Return (x, y) of the center of cell containing provided text 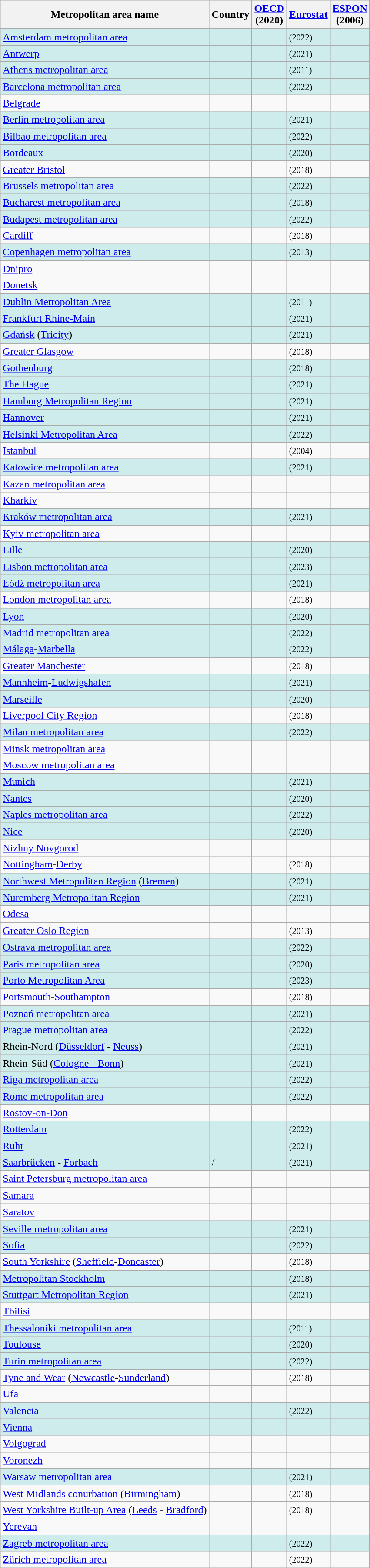
Naples metropolitan area (105, 815)
/ (230, 1162)
Turin metropolitan area (105, 1361)
Nuremberg Metropolitan Region (105, 897)
Belgrade (105, 103)
Donetsk (105, 285)
Athens metropolitan area (105, 70)
Warsaw metropolitan area (105, 1477)
Bilbao metropolitan area (105, 136)
Toulouse (105, 1344)
West Yorkshire Built-up Area (Leeds - Bradford) (105, 1510)
Lyon (105, 616)
Mannheim-Ludwigshafen (105, 682)
Madrid metropolitan area (105, 633)
Zürich metropolitan area (105, 1560)
Ufa (105, 1394)
Tbilisi (105, 1311)
Lisbon metropolitan area (105, 567)
Hamburg Metropolitan Region (105, 401)
Hannover (105, 417)
Rhein-Nord (Düsseldorf - Neuss) (105, 1047)
West Midlands conurbation (Birmingham) (105, 1493)
Greater Glasgow (105, 351)
Moscow metropolitan area (105, 765)
Rotterdam (105, 1129)
Odesa (105, 914)
Rostov-on-Don (105, 1113)
Gothenburg (105, 368)
Nottingham-Derby (105, 864)
Saint Petersburg metropolitan area (105, 1179)
Thessaloniki metropolitan area (105, 1328)
Greater Manchester (105, 666)
Riga metropolitan area (105, 1080)
Berlin metropolitan area (105, 120)
Sofia (105, 1245)
Greater Oslo Region (105, 931)
Frankfurt Rhine-Main (105, 318)
Rome metropolitan area (105, 1096)
Minsk metropolitan area (105, 748)
Katowice metropolitan area (105, 467)
Kraków metropolitan area (105, 517)
Greater Bristol (105, 169)
Antwerp (105, 53)
Samara (105, 1195)
Munich (105, 782)
Vienna (105, 1427)
Tyne and Wear (Newcastle-Sunderland) (105, 1378)
Cardiff (105, 236)
Kharkiv (105, 500)
Nizhny Novgorod (105, 848)
Portsmouth-Southampton (105, 997)
Metropolitan Stockholm (105, 1278)
Porto Metropolitan Area (105, 980)
Málaga-Marbella (105, 649)
Gdańsk (Tricity) (105, 335)
Kyiv metropolitan area (105, 534)
OECD(2020) (269, 15)
Paris metropolitan area (105, 964)
Prague metropolitan area (105, 1030)
Milan metropolitan area (105, 732)
Dnipro (105, 269)
Valencia (105, 1411)
ESPON(2006) (350, 15)
Copenhagen metropolitan area (105, 252)
Barcelona metropolitan area (105, 87)
Marseille (105, 699)
Stuttgart Metropolitan Region (105, 1295)
The Hague (105, 384)
Bordeaux (105, 153)
Kazan metropolitan area (105, 484)
Poznań metropolitan area (105, 1014)
Country (230, 15)
Nantes (105, 798)
Volgograd (105, 1444)
Łódź metropolitan area (105, 583)
Helsinki Metropolitan Area (105, 434)
Dublin Metropolitan Area (105, 302)
Yerevan (105, 1526)
Zagreb metropolitan area (105, 1543)
Eurostat (308, 15)
Liverpool City Region (105, 715)
Ruhr (105, 1146)
Lille (105, 550)
Voronezh (105, 1460)
London metropolitan area (105, 600)
Saarbrücken - Forbach (105, 1162)
Istanbul (105, 450)
Metropolitan area name (105, 15)
Ostrava metropolitan area (105, 947)
Brussels metropolitan area (105, 186)
(2004) (308, 450)
Bucharest metropolitan area (105, 202)
Saratov (105, 1212)
Rhein-Süd (Cologne - Bonn) (105, 1063)
Northwest Metropolitan Region (Bremen) (105, 881)
Amsterdam metropolitan area (105, 37)
Seville metropolitan area (105, 1228)
Nice (105, 831)
Budapest metropolitan area (105, 219)
South Yorkshire (Sheffield-Doncaster) (105, 1261)
